For the text-containing cell, return its midpoint in (X, Y) coordinate format. 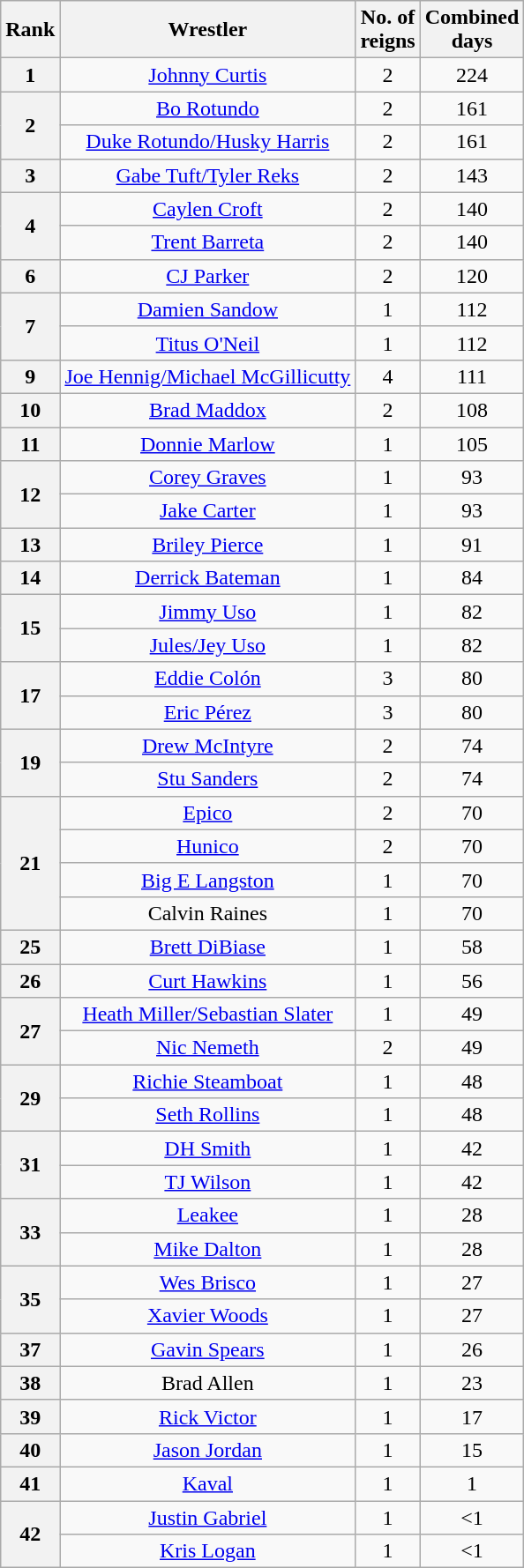
Drew McIntyre (208, 746)
Eddie Colón (208, 679)
Kaval (208, 1483)
58 (472, 947)
Kris Logan (208, 1551)
Heath Miller/Sebastian Slater (208, 1014)
No. ofreigns (388, 30)
23 (472, 1383)
Donnie Marlow (208, 443)
31 (30, 1165)
Richie Steamboat (208, 1081)
Wes Brisco (208, 1282)
Combineddays (472, 30)
Seth Rollins (208, 1115)
Joe Hennig/Michael McGillicutty (208, 376)
7 (30, 326)
Titus O'Neil (208, 343)
Rick Victor (208, 1416)
Jimmy Uso (208, 612)
91 (472, 545)
Brad Allen (208, 1383)
105 (472, 443)
13 (30, 545)
CJ Parker (208, 276)
38 (30, 1383)
Eric Pérez (208, 712)
Damien Sandow (208, 309)
56 (472, 981)
Duke Rotundo/Husky Harris (208, 142)
Caylen Croft (208, 209)
11 (30, 443)
108 (472, 410)
Xavier Woods (208, 1316)
Jules/Jey Uso (208, 645)
40 (30, 1450)
Epico (208, 813)
37 (30, 1349)
Mike Dalton (208, 1249)
Corey Graves (208, 478)
19 (30, 762)
143 (472, 175)
Jake Carter (208, 511)
84 (472, 578)
35 (30, 1299)
Hunico (208, 846)
DH Smith (208, 1148)
Stu Sanders (208, 779)
29 (30, 1098)
33 (30, 1232)
Briley Pierce (208, 545)
Johnny Curtis (208, 75)
224 (472, 75)
6 (30, 276)
21 (30, 863)
Calvin Raines (208, 913)
Justin Gabriel (208, 1517)
Big E Langston (208, 880)
Gavin Spears (208, 1349)
Bo Rotundo (208, 108)
Curt Hawkins (208, 981)
14 (30, 578)
9 (30, 376)
25 (30, 947)
41 (30, 1483)
TJ Wilson (208, 1182)
Nic Nemeth (208, 1048)
111 (472, 376)
Trent Barreta (208, 242)
Derrick Bateman (208, 578)
Leakee (208, 1215)
Jason Jordan (208, 1450)
120 (472, 276)
12 (30, 494)
Brett DiBiase (208, 947)
Gabe Tuft/Tyler Reks (208, 175)
10 (30, 410)
Wrestler (208, 30)
Brad Maddox (208, 410)
39 (30, 1416)
Rank (30, 30)
